Output the (X, Y) coordinate of the center of the cell containing the given text.  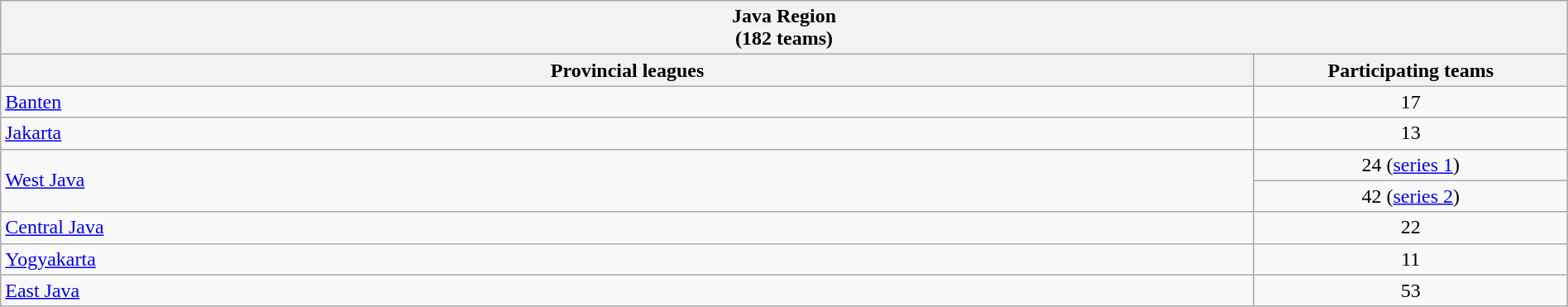
Participating teams (1411, 70)
17 (1411, 102)
13 (1411, 133)
Jakarta (628, 133)
11 (1411, 259)
Java Region(182 teams) (784, 28)
Provincial leagues (628, 70)
24 (series 1) (1411, 165)
Banten (628, 102)
53 (1411, 290)
East Java (628, 290)
42 (series 2) (1411, 196)
22 (1411, 228)
Central Java (628, 228)
Yogyakarta (628, 259)
West Java (628, 180)
